Return [X, Y] of the center of cell containing provided text 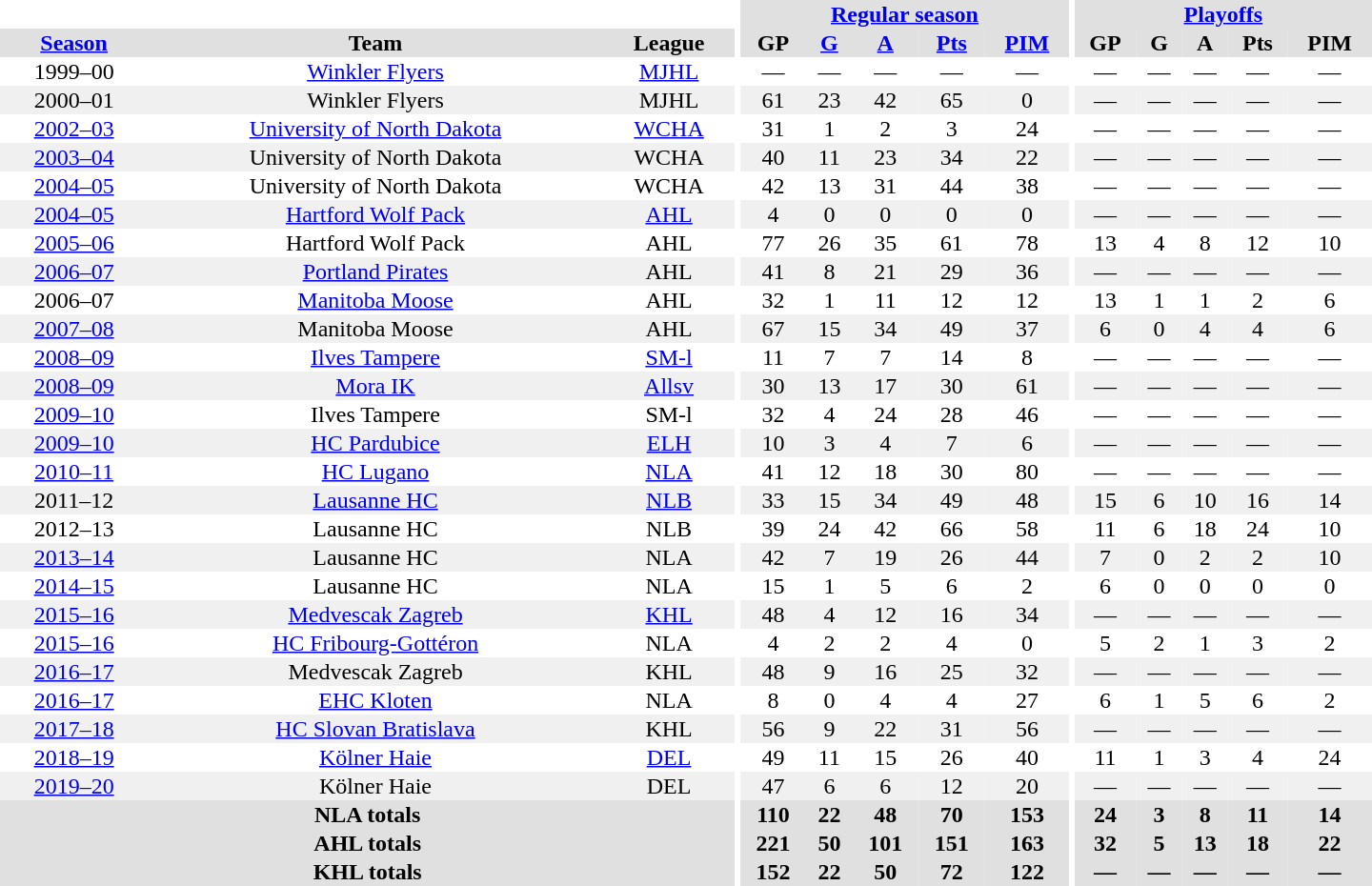
110 [774, 815]
19 [885, 557]
67 [774, 329]
25 [952, 672]
League [669, 43]
Regular season [905, 14]
65 [952, 100]
163 [1027, 843]
36 [1027, 272]
HC Slovan Bratislava [375, 729]
153 [1027, 815]
28 [952, 414]
122 [1027, 872]
17 [885, 386]
2012–13 [74, 529]
2005–06 [74, 243]
27 [1027, 700]
Mora IK [375, 386]
39 [774, 529]
AHL totals [368, 843]
101 [885, 843]
2019–20 [74, 786]
HC Fribourg-Gottéron [375, 643]
Team [375, 43]
Allsv [669, 386]
80 [1027, 472]
21 [885, 272]
KHL totals [368, 872]
66 [952, 529]
HC Pardubice [375, 443]
EHC Kloten [375, 700]
29 [952, 272]
2002–03 [74, 129]
35 [885, 243]
1999–00 [74, 71]
ELH [669, 443]
2000–01 [74, 100]
Season [74, 43]
2018–19 [74, 757]
47 [774, 786]
2014–15 [74, 586]
2007–08 [74, 329]
Playoffs [1223, 14]
70 [952, 815]
78 [1027, 243]
58 [1027, 529]
33 [774, 500]
77 [774, 243]
2010–11 [74, 472]
151 [952, 843]
20 [1027, 786]
Portland Pirates [375, 272]
NLA totals [368, 815]
2003–04 [74, 157]
46 [1027, 414]
HC Lugano [375, 472]
72 [952, 872]
2017–18 [74, 729]
2011–12 [74, 500]
38 [1027, 186]
2013–14 [74, 557]
152 [774, 872]
221 [774, 843]
37 [1027, 329]
